Return (X, Y) of the center of cell containing provided text 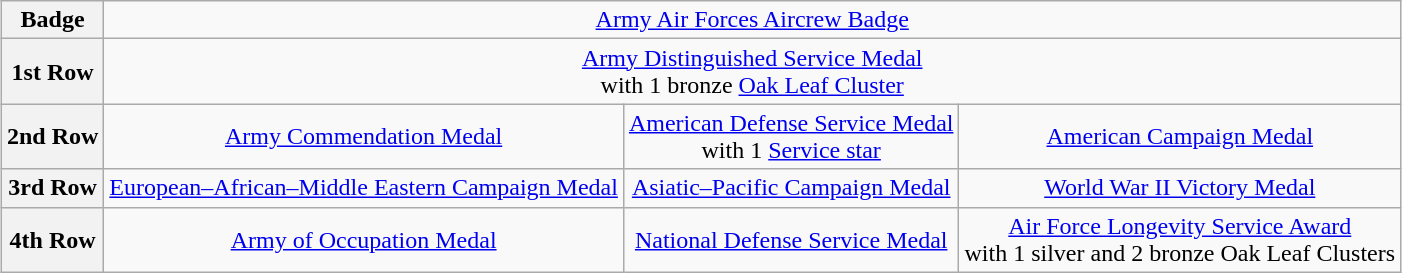
Army Distinguished Service Medalwith 1 bronze Oak Leaf Cluster (752, 72)
American Defense Service Medalwith 1 Service star (791, 136)
Army Commendation Medal (364, 136)
2nd Row (52, 136)
4th Row (52, 240)
1st Row (52, 72)
European–African–Middle Eastern Campaign Medal (364, 188)
3rd Row (52, 188)
Air Force Longevity Service Awardwith 1 silver and 2 bronze Oak Leaf Clusters (1180, 240)
Army of Occupation Medal (364, 240)
Badge (52, 20)
National Defense Service Medal (791, 240)
Army Air Forces Aircrew Badge (752, 20)
American Campaign Medal (1180, 136)
Asiatic–Pacific Campaign Medal (791, 188)
World War II Victory Medal (1180, 188)
